Identify which cell holds the provided text, then report its [x, y] central coordinate. 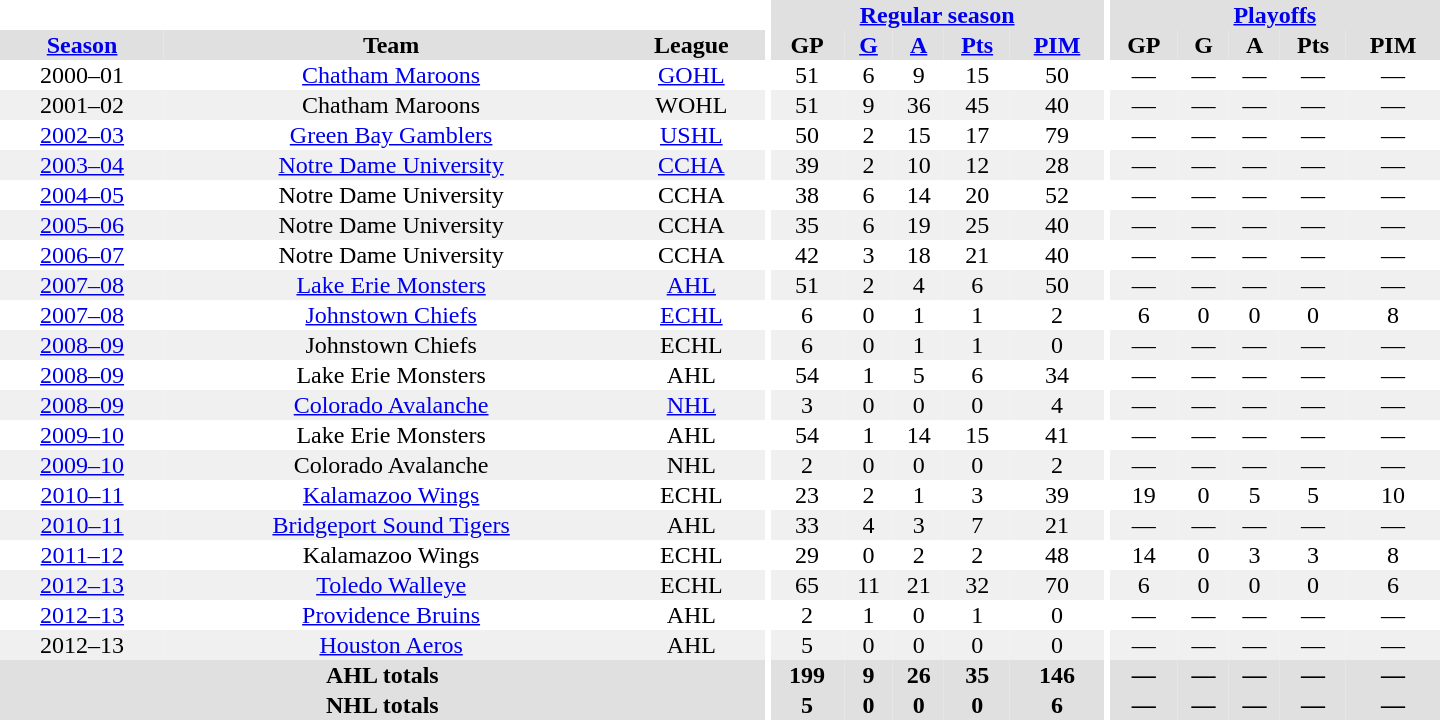
42 [807, 255]
2001–02 [82, 105]
18 [918, 255]
36 [918, 105]
7 [977, 525]
23 [807, 495]
38 [807, 195]
11 [868, 585]
17 [977, 135]
33 [807, 525]
2002–03 [82, 135]
Bridgeport Sound Tigers [391, 525]
WOHL [692, 105]
Regular season [937, 15]
26 [918, 675]
League [692, 45]
29 [807, 555]
20 [977, 195]
NHL totals [382, 705]
2005–06 [82, 225]
2000–01 [82, 75]
AHL totals [382, 675]
Green Bay Gamblers [391, 135]
52 [1057, 195]
79 [1057, 135]
25 [977, 225]
2006–07 [82, 255]
Playoffs [1275, 15]
34 [1057, 375]
146 [1057, 675]
12 [977, 165]
Providence Bruins [391, 615]
Houston Aeros [391, 645]
2004–05 [82, 195]
70 [1057, 585]
32 [977, 585]
2003–04 [82, 165]
41 [1057, 435]
2011–12 [82, 555]
65 [807, 585]
199 [807, 675]
Toledo Walleye [391, 585]
28 [1057, 165]
48 [1057, 555]
Season [82, 45]
45 [977, 105]
GOHL [692, 75]
Team [391, 45]
USHL [692, 135]
